For the text-containing cell, return its midpoint in (x, y) coordinate format. 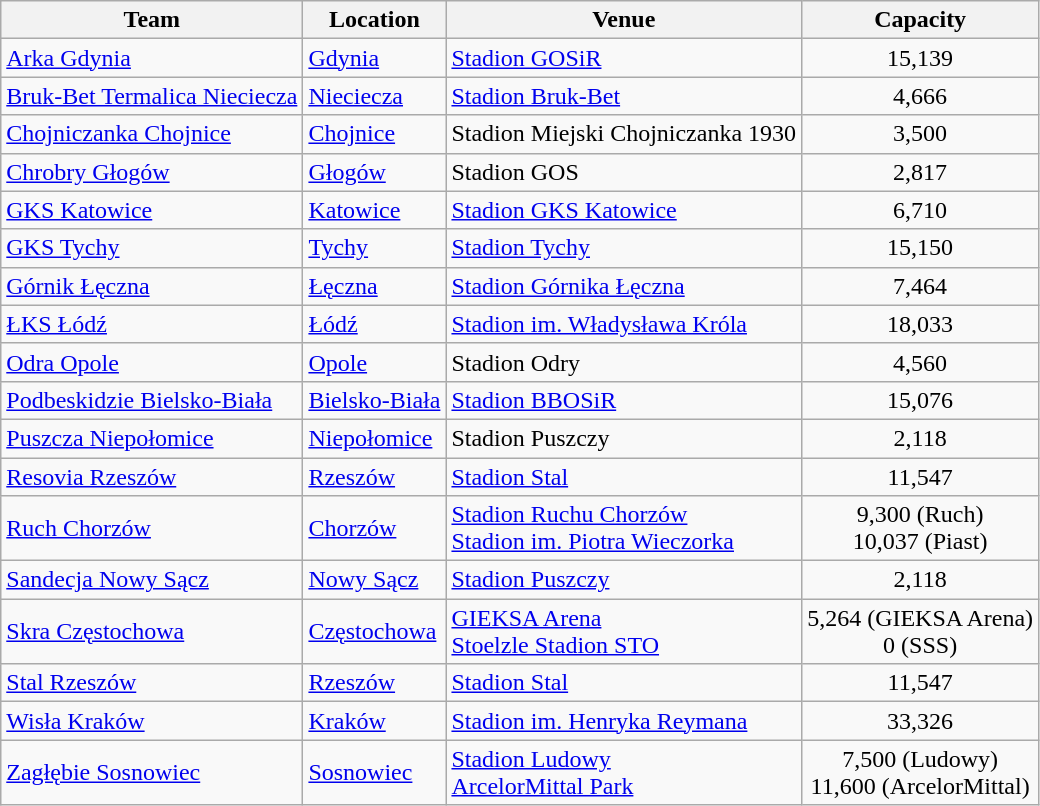
Łódź (374, 324)
Stal Rzeszów (152, 683)
Bruk-Bet Termalica Nieciecza (152, 96)
Górnik Łęczna (152, 286)
Stadion im. Władysława Króla (624, 324)
Stadion GOSiR (624, 58)
Venue (624, 20)
GKS Katowice (152, 210)
Odra Opole (152, 362)
GKS Tychy (152, 248)
Niepołomice (374, 438)
Kraków (374, 721)
18,033 (920, 324)
4,560 (920, 362)
Team (152, 20)
Sosnowiec (374, 772)
Wisła Kraków (152, 721)
15,139 (920, 58)
Zagłębie Sosnowiec (152, 772)
Częstochowa (374, 632)
Stadion GOS (624, 172)
Gdynia (374, 58)
4,666 (920, 96)
Tychy (374, 248)
Opole (374, 362)
Puszcza Niepołomice (152, 438)
Resovia Rzeszów (152, 477)
Nowy Sącz (374, 580)
Stadion Odry (624, 362)
Stadion BBOSiR (624, 400)
Stadion GKS Katowice (624, 210)
Podbeskidzie Bielsko-Biała (152, 400)
Głogów (374, 172)
9,300 (Ruch) 10,037 (Piast) (920, 528)
Chojniczanka Chojnice (152, 134)
ŁKS Łódź (152, 324)
2,817 (920, 172)
Stadion im. Henryka Reymana (624, 721)
Ruch Chorzów (152, 528)
Łęczna (374, 286)
Capacity (920, 20)
Sandecja Nowy Sącz (152, 580)
Location (374, 20)
Stadion Ruchu Chorzów Stadion im. Piotra Wieczorka (624, 528)
15,150 (920, 248)
Stadion LudowyArcelorMittal Park (624, 772)
3,500 (920, 134)
7,464 (920, 286)
Chrobry Głogów (152, 172)
33,326 (920, 721)
Stadion Bruk-Bet (624, 96)
7,500 (Ludowy) 11,600 (ArcelorMittal) (920, 772)
Stadion Miejski Chojniczanka 1930 (624, 134)
15,076 (920, 400)
Chojnice (374, 134)
6,710 (920, 210)
Chorzów (374, 528)
Stadion Górnika Łęczna (624, 286)
Arka Gdynia (152, 58)
5,264 (GIEKSA Arena) 0 (SSS) (920, 632)
Stadion Tychy (624, 248)
GIEKSA ArenaStoelzle Stadion STO (624, 632)
Nieciecza (374, 96)
Skra Częstochowa (152, 632)
Katowice (374, 210)
Bielsko-Biała (374, 400)
